Extract the (X, Y) coordinate from the center of the cell holding the provided text.  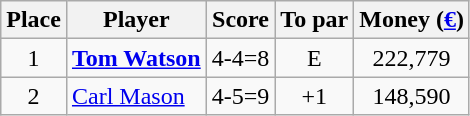
To par (314, 20)
Score (240, 20)
Place (34, 20)
Carl Mason (136, 96)
4-5=9 (240, 96)
Tom Watson (136, 58)
148,590 (412, 96)
+1 (314, 96)
Money (€) (412, 20)
E (314, 58)
Player (136, 20)
4-4=8 (240, 58)
2 (34, 96)
1 (34, 58)
222,779 (412, 58)
